Output the (x, y) coordinate of the center of the cell containing the given text.  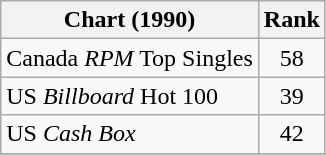
Canada RPM Top Singles (130, 58)
US Cash Box (130, 134)
Rank (292, 20)
Chart (1990) (130, 20)
US Billboard Hot 100 (130, 96)
58 (292, 58)
42 (292, 134)
39 (292, 96)
